Find where the given text appears and provide that cell's center as (x, y) coordinate. 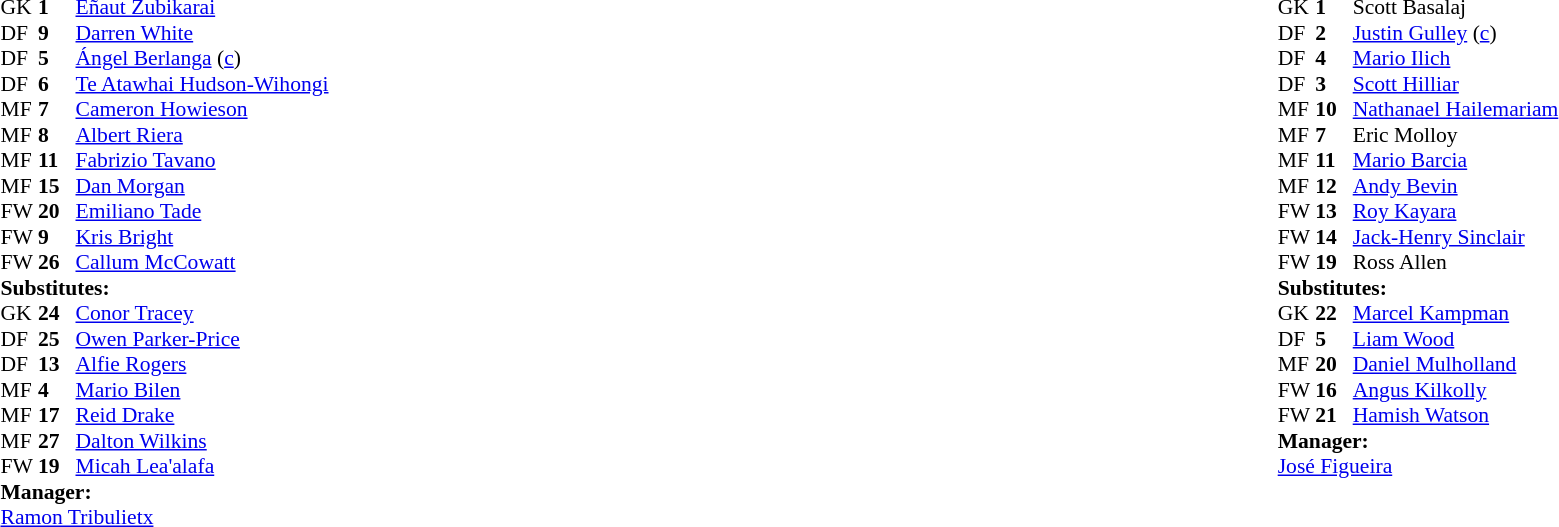
2 (1334, 33)
10 (1334, 109)
Scott Hilliar (1456, 84)
Mario Ilich (1456, 59)
Kris Bright (202, 237)
8 (57, 135)
Justin Gulley (c) (1456, 33)
Cameron Howieson (202, 109)
Roy Kayara (1456, 211)
12 (1334, 186)
Alfie Rogers (202, 365)
22 (1334, 313)
Nathanael Hailemariam (1456, 109)
Dan Morgan (202, 186)
15 (57, 186)
Eric Molloy (1456, 135)
Te Atawhai Hudson-Wihongi (202, 84)
Reid Drake (202, 415)
Ángel Berlanga (c) (202, 59)
16 (1334, 390)
Dalton Wilkins (202, 441)
Darren White (202, 33)
Angus Kilkolly (1456, 390)
Albert Riera (202, 135)
Callum McCowatt (202, 263)
Emiliano Tade (202, 211)
Daniel Mulholland (1456, 365)
26 (57, 263)
27 (57, 441)
Jack-Henry Sinclair (1456, 237)
17 (57, 415)
24 (57, 313)
Fabrizio Tavano (202, 161)
Marcel Kampman (1456, 313)
Mario Bilen (202, 390)
Mario Barcia (1456, 161)
6 (57, 84)
25 (57, 339)
Liam Wood (1456, 339)
Conor Tracey (202, 313)
Owen Parker-Price (202, 339)
Ross Allen (1456, 263)
3 (1334, 84)
Andy Bevin (1456, 186)
Hamish Watson (1456, 415)
Micah Lea'alafa (202, 467)
21 (1334, 415)
14 (1334, 237)
José Figueira (1418, 467)
